Identify which cell holds the provided text, then report its (x, y) central coordinate. 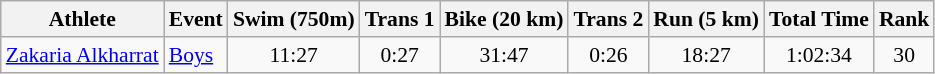
Total Time (819, 19)
Rank (904, 19)
Athlete (82, 19)
18:27 (706, 55)
Trans 1 (400, 19)
Boys (196, 55)
0:26 (608, 55)
31:47 (504, 55)
11:27 (294, 55)
Swim (750m) (294, 19)
Run (5 km) (706, 19)
30 (904, 55)
Zakaria Alkharrat (82, 55)
1:02:34 (819, 55)
Event (196, 19)
Trans 2 (608, 19)
Bike (20 km) (504, 19)
0:27 (400, 55)
